Provide the [X, Y] coordinate of the cell's center where the given text is located.  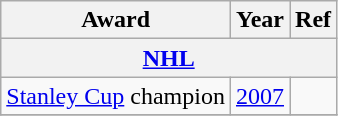
Year [260, 20]
Stanley Cup champion [116, 96]
NHL [169, 58]
Award [116, 20]
2007 [260, 96]
Ref [314, 20]
